Find where the given text appears and provide that cell's center as [x, y] coordinate. 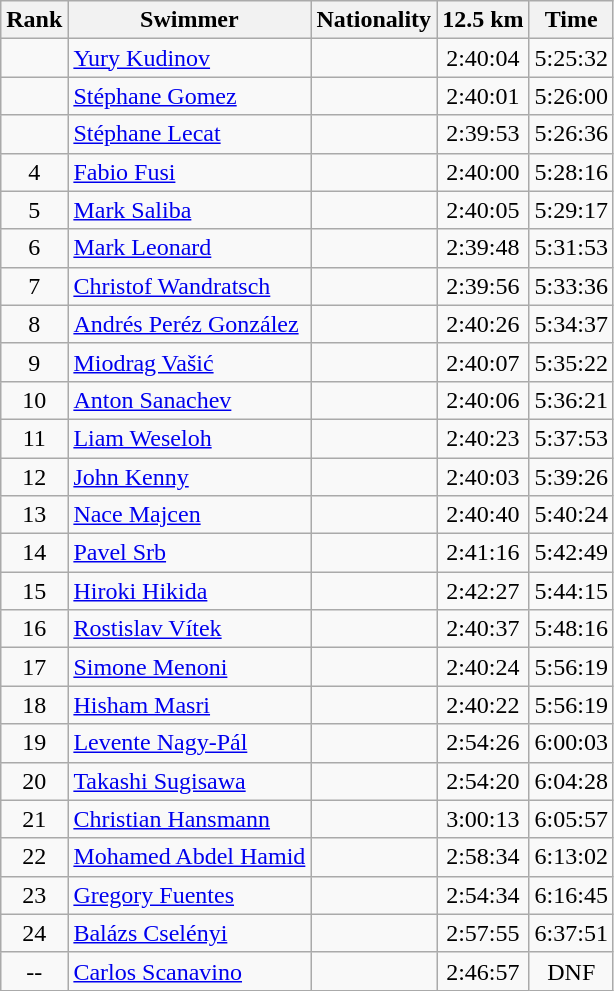
6:13:02 [571, 857]
Hisham Masri [190, 705]
6:05:57 [571, 819]
Fabio Fusi [190, 172]
-- [34, 971]
2:54:26 [483, 743]
2:46:57 [483, 971]
John Kenny [190, 477]
Time [571, 20]
14 [34, 553]
2:57:55 [483, 933]
2:54:20 [483, 781]
2:40:05 [483, 210]
2:40:01 [483, 96]
5:26:00 [571, 96]
19 [34, 743]
Anton Sanachev [190, 400]
Miodrag Vašić [190, 362]
2:40:24 [483, 667]
5:39:26 [571, 477]
Christian Hansmann [190, 819]
9 [34, 362]
21 [34, 819]
2:40:00 [483, 172]
5:34:37 [571, 324]
5:44:15 [571, 591]
Balázs Cselényi [190, 933]
15 [34, 591]
12 [34, 477]
Nace Majcen [190, 515]
Yury Kudinov [190, 58]
2:40:26 [483, 324]
2:40:06 [483, 400]
2:42:27 [483, 591]
Mohamed Abdel Hamid [190, 857]
Liam Weseloh [190, 438]
Takashi Sugisawa [190, 781]
Mark Leonard [190, 248]
2:41:16 [483, 553]
5:28:16 [571, 172]
2:40:40 [483, 515]
20 [34, 781]
23 [34, 895]
Rank [34, 20]
2:39:48 [483, 248]
18 [34, 705]
11 [34, 438]
Andrés Peréz González [190, 324]
Pavel Srb [190, 553]
8 [34, 324]
Stéphane Gomez [190, 96]
Hiroki Hikida [190, 591]
12.5 km [483, 20]
Swimmer [190, 20]
4 [34, 172]
DNF [571, 971]
2:58:34 [483, 857]
16 [34, 629]
3:00:13 [483, 819]
2:40:23 [483, 438]
13 [34, 515]
5:31:53 [571, 248]
5 [34, 210]
2:40:03 [483, 477]
5:48:16 [571, 629]
Stéphane Lecat [190, 134]
5:33:36 [571, 286]
24 [34, 933]
2:40:22 [483, 705]
Nationality [374, 20]
Simone Menoni [190, 667]
Levente Nagy-Pál [190, 743]
6:37:51 [571, 933]
Rostislav Vítek [190, 629]
Gregory Fuentes [190, 895]
2:40:37 [483, 629]
5:36:21 [571, 400]
2:54:34 [483, 895]
5:35:22 [571, 362]
6:00:03 [571, 743]
Carlos Scanavino [190, 971]
2:40:07 [483, 362]
6 [34, 248]
5:26:36 [571, 134]
5:40:24 [571, 515]
22 [34, 857]
5:37:53 [571, 438]
2:39:56 [483, 286]
5:29:17 [571, 210]
2:40:04 [483, 58]
10 [34, 400]
6:16:45 [571, 895]
Mark Saliba [190, 210]
17 [34, 667]
Christof Wandratsch [190, 286]
7 [34, 286]
2:39:53 [483, 134]
6:04:28 [571, 781]
5:42:49 [571, 553]
5:25:32 [571, 58]
